Locate the cell with the specified text and output its [X, Y] center coordinate. 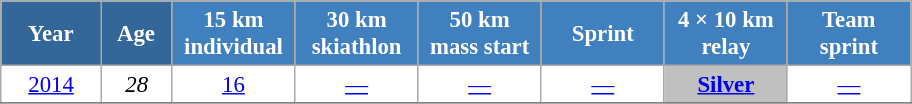
2014 [52, 85]
4 × 10 km relay [726, 34]
Team sprint [848, 34]
15 km individual [234, 34]
28 [136, 85]
Sprint [602, 34]
Year [52, 34]
16 [234, 85]
Silver [726, 85]
30 km skiathlon [356, 34]
50 km mass start [480, 34]
Age [136, 34]
